Extract the (x, y) coordinate from the center of the cell holding the provided text.  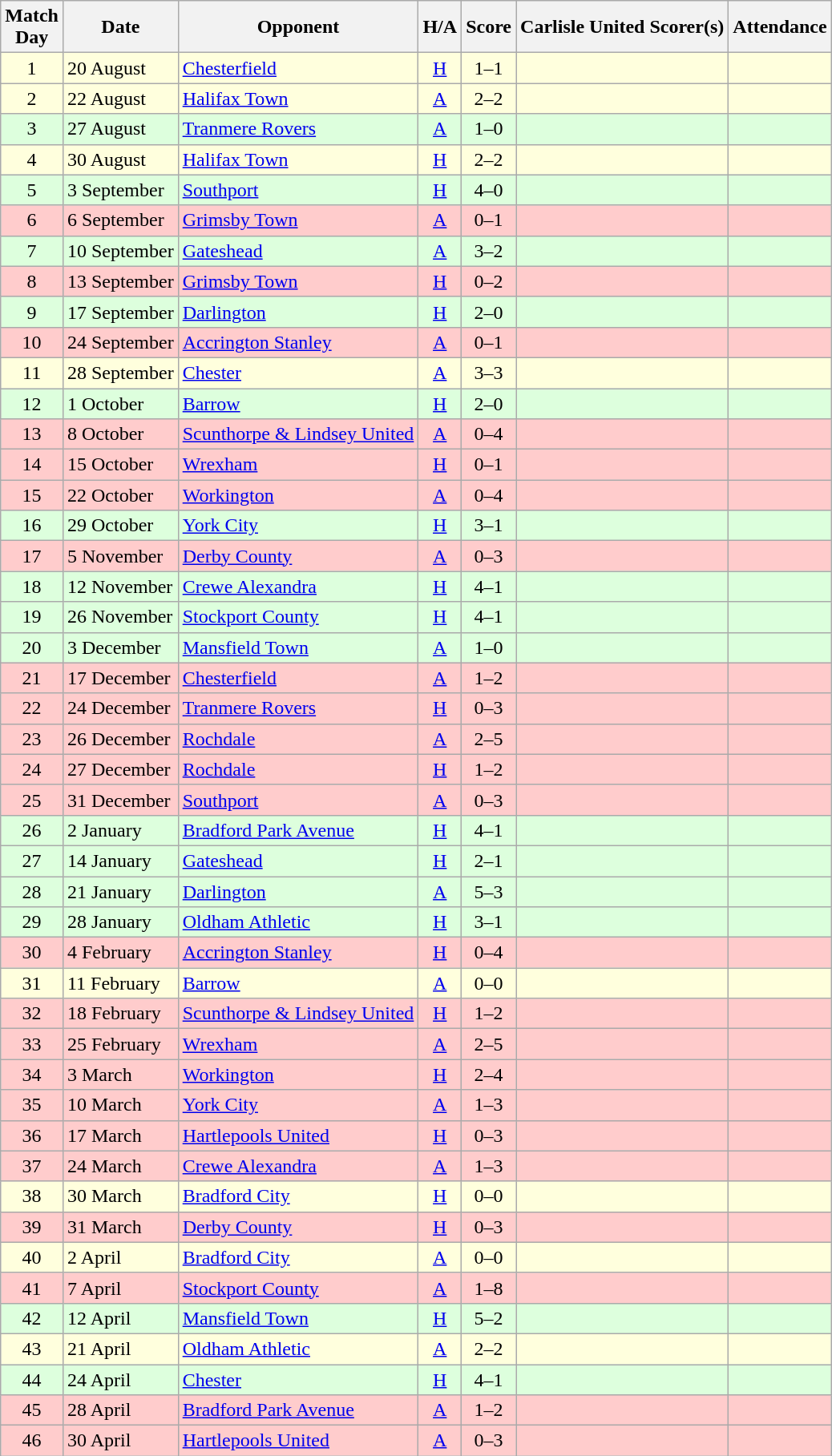
44 (32, 1379)
43 (32, 1349)
14 January (120, 861)
8 October (120, 434)
24 March (120, 1166)
21 (32, 678)
15 October (120, 465)
1–8 (489, 1288)
30 March (120, 1196)
2–4 (489, 1075)
26 (32, 830)
31 March (120, 1227)
28 September (120, 373)
3 (32, 129)
21 January (120, 892)
24 April (120, 1379)
18 (32, 587)
1 (32, 68)
30 (32, 953)
17 (32, 556)
2 (32, 99)
Opponent (298, 27)
26 November (120, 617)
23 (32, 739)
28 January (120, 922)
16 (32, 526)
28 April (120, 1410)
1 October (120, 403)
4 February (120, 953)
11 (32, 373)
3–2 (489, 251)
18 February (120, 1014)
10 September (120, 251)
28 (32, 892)
24 September (120, 342)
24 December (120, 708)
8 (32, 281)
Score (489, 27)
14 (32, 465)
4 (32, 159)
31 December (120, 800)
7 (32, 251)
13 September (120, 281)
29 (32, 922)
5 November (120, 556)
41 (32, 1288)
5 (32, 190)
6 (32, 220)
22 August (120, 99)
9 (32, 312)
17 December (120, 678)
24 (32, 769)
15 (32, 495)
45 (32, 1410)
17 March (120, 1135)
1–1 (489, 68)
38 (32, 1196)
5–3 (489, 892)
25 (32, 800)
29 October (120, 526)
3 March (120, 1075)
27 December (120, 769)
27 August (120, 129)
Match Day (32, 27)
33 (32, 1044)
21 April (120, 1349)
10 (32, 342)
Attendance (780, 27)
25 February (120, 1044)
42 (32, 1318)
12 April (120, 1318)
6 September (120, 220)
2 January (120, 830)
2 April (120, 1257)
0–2 (489, 281)
22 (32, 708)
30 April (120, 1441)
H/A (440, 27)
12 November (120, 587)
7 April (120, 1288)
31 (32, 983)
22 October (120, 495)
2–1 (489, 861)
13 (32, 434)
3–3 (489, 373)
20 August (120, 68)
30 August (120, 159)
26 December (120, 739)
5–2 (489, 1318)
40 (32, 1257)
3 December (120, 647)
37 (32, 1166)
27 (32, 861)
36 (32, 1135)
32 (32, 1014)
20 (32, 647)
12 (32, 403)
17 September (120, 312)
34 (32, 1075)
Carlisle United Scorer(s) (622, 27)
39 (32, 1227)
10 March (120, 1105)
19 (32, 617)
46 (32, 1441)
4–0 (489, 190)
11 February (120, 983)
Date (120, 27)
35 (32, 1105)
3 September (120, 190)
